Output the [X, Y] coordinate of the center of the cell containing the given text.  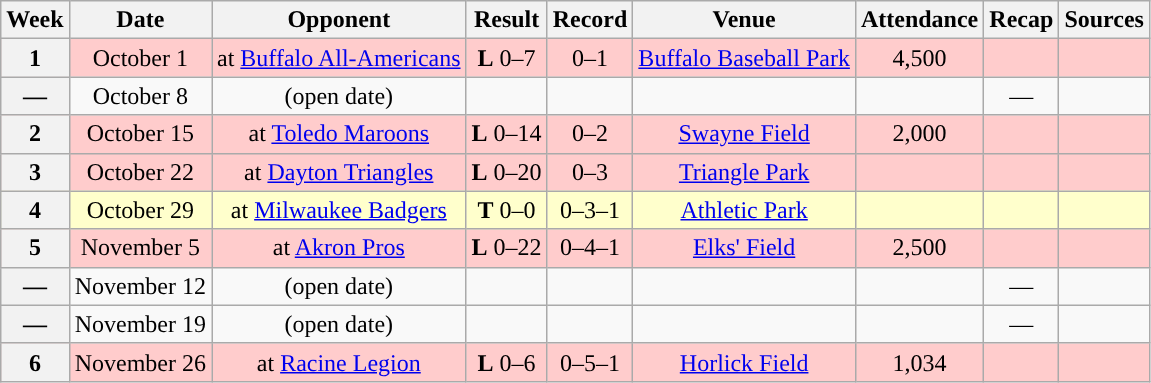
Result [506, 20]
0–3 [590, 172]
Horlick Field [744, 362]
Elks' Field [744, 248]
6 [35, 362]
October 22 [140, 172]
4,500 [919, 58]
November 12 [140, 286]
3 [35, 172]
Recap [1022, 20]
0–2 [590, 134]
Triangle Park [744, 172]
at Buffalo All-Americans [340, 58]
2,500 [919, 248]
October 15 [140, 134]
0–1 [590, 58]
L 0–6 [506, 362]
at Toledo Maroons [340, 134]
at Akron Pros [340, 248]
at Racine Legion [340, 362]
November 26 [140, 362]
Buffalo Baseball Park [744, 58]
Venue [744, 20]
0–3–1 [590, 210]
L 0–22 [506, 248]
November 19 [140, 324]
October 1 [140, 58]
Athletic Park [744, 210]
Date [140, 20]
at Milwaukee Badgers [340, 210]
October 8 [140, 96]
1 [35, 58]
Sources [1104, 20]
T 0–0 [506, 210]
Record [590, 20]
L 0–7 [506, 58]
0–4–1 [590, 248]
4 [35, 210]
5 [35, 248]
Opponent [340, 20]
Attendance [919, 20]
0–5–1 [590, 362]
1,034 [919, 362]
November 5 [140, 248]
2,000 [919, 134]
Swayne Field [744, 134]
L 0–20 [506, 172]
at Dayton Triangles [340, 172]
L 0–14 [506, 134]
2 [35, 134]
Week [35, 20]
October 29 [140, 210]
